Extract the (X, Y) coordinate from the center of the cell holding the provided text.  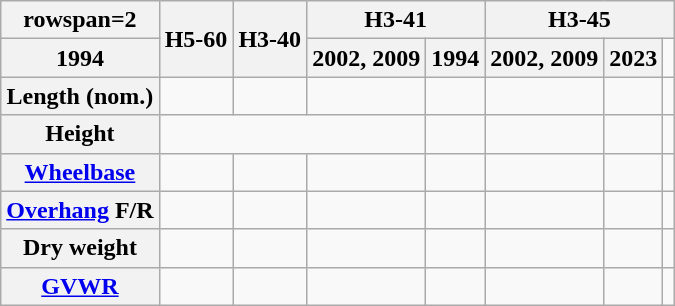
Dry weight (80, 248)
Length (nom.) (80, 96)
2023 (634, 58)
Height (80, 134)
H5-60 (196, 39)
H3-45 (580, 20)
Wheelbase (80, 172)
GVWR (80, 286)
Overhang F/R (80, 210)
rowspan=2 (80, 20)
H3-40 (270, 39)
H3-41 (396, 20)
